Scan for the cell matching the given text and deliver its [x, y] coordinate at center. 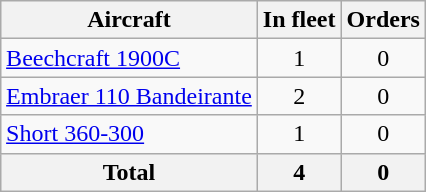
Orders [383, 20]
In fleet [299, 20]
Aircraft [130, 20]
2 [299, 96]
4 [299, 172]
Embraer 110 Bandeirante [130, 96]
Total [130, 172]
Short 360-300 [130, 134]
Beechcraft 1900C [130, 58]
